Identify which cell holds the provided text, then report its [X, Y] central coordinate. 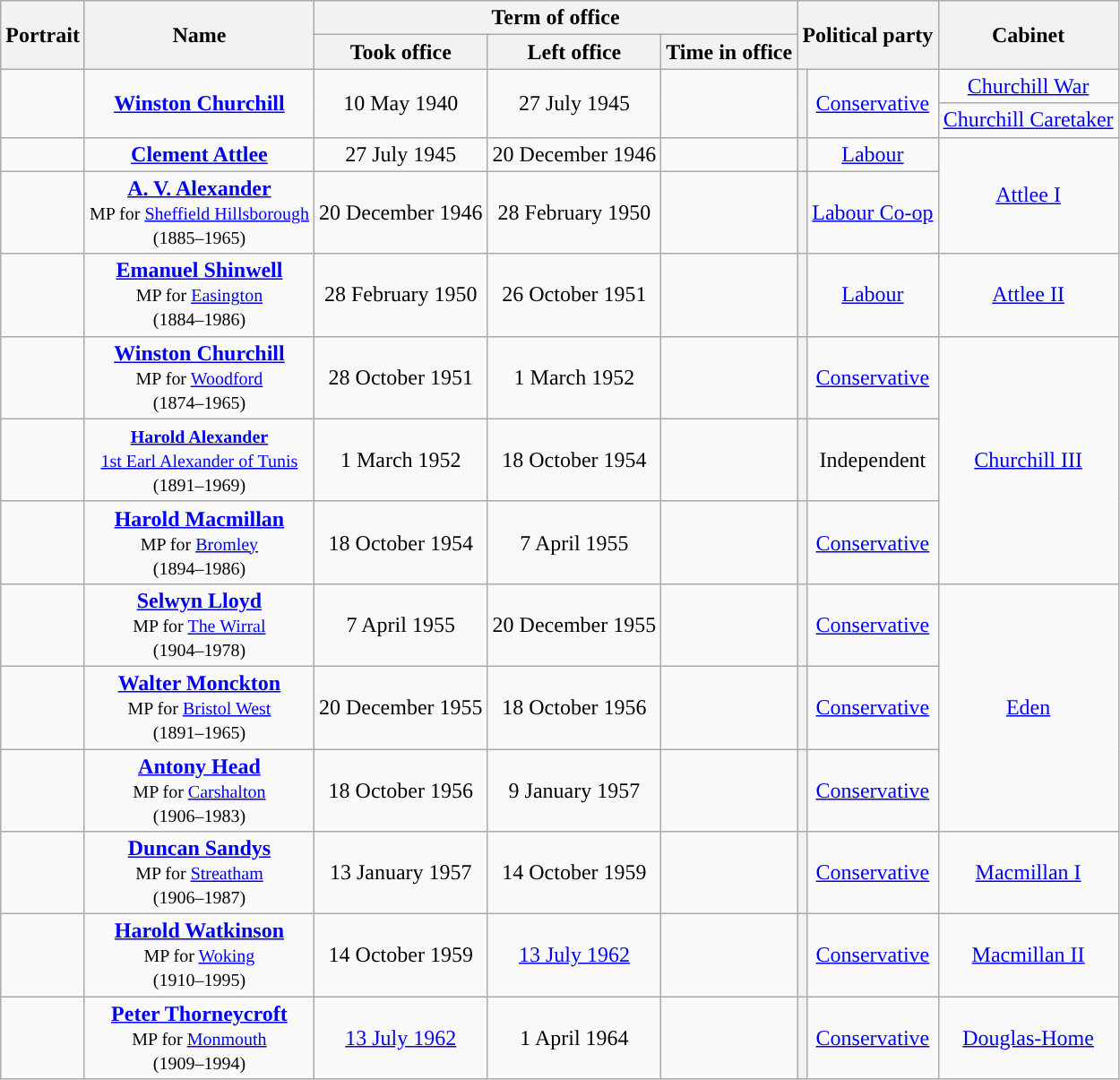
Harold WatkinsonMP for Woking(1910–1995) [199, 955]
Term of office [556, 18]
Walter MoncktonMP for Bristol West(1891–1965) [199, 707]
Winston Churchill [199, 103]
Attlee I [1029, 195]
Harold MacmillanMP for Bromley(1894–1986) [199, 542]
Douglas-Home [1029, 1038]
1 April 1964 [574, 1038]
Name [199, 35]
Took office [401, 52]
Portrait [43, 35]
Antony HeadMP for Carshalton(1906–1983) [199, 791]
Winston ChurchillMP for Woodford(1874–1965) [199, 377]
Political party [867, 35]
Churchill War [1029, 86]
26 October 1951 [574, 295]
Emanuel ShinwellMP for Easington(1884–1986) [199, 295]
Eden [1029, 707]
Duncan SandysMP for Streatham(1906–1987) [199, 873]
Clement Attlee [199, 154]
Churchill Caretaker [1029, 120]
Left office [574, 52]
A. V. AlexanderMP for Sheffield Hillsborough(1885–1965) [199, 212]
Macmillan II [1029, 955]
Macmillan I [1029, 873]
Time in office [729, 52]
Cabinet [1029, 35]
Attlee II [1029, 295]
Peter ThorneycroftMP for Monmouth(1909–1994) [199, 1038]
Selwyn LloydMP for The Wirral(1904–1978) [199, 625]
9 January 1957 [574, 791]
Labour Co-op [873, 212]
Independent [873, 460]
Churchill III [1029, 460]
Harold Alexander1st Earl Alexander of Tunis(1891–1969) [199, 460]
13 January 1957 [401, 873]
10 May 1940 [401, 103]
28 October 1951 [401, 377]
